Detect which cell encompasses the target text, then output its (X, Y) center coordinate. 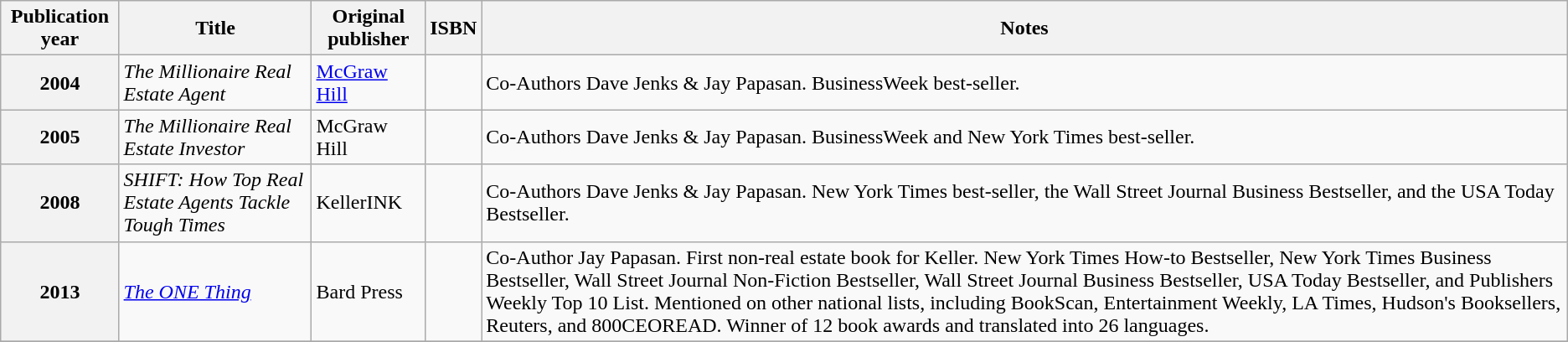
ISBN (454, 28)
The Millionaire Real Estate Investor (215, 137)
Title (215, 28)
2013 (60, 292)
KellerINK (369, 203)
2004 (60, 82)
Publication year (60, 28)
Co-Authors Dave Jenks & Jay Papasan. New York Times best-seller, the Wall Street Journal Business Bestseller, and the USA Today Bestseller. (1024, 203)
The Millionaire Real Estate Agent (215, 82)
Bard Press (369, 292)
Co-Authors Dave Jenks & Jay Papasan. BusinessWeek best-seller. (1024, 82)
Original publisher (369, 28)
2005 (60, 137)
Notes (1024, 28)
Co-Authors Dave Jenks & Jay Papasan. BusinessWeek and New York Times best-seller. (1024, 137)
The ONE Thing (215, 292)
2008 (60, 203)
SHIFT: How Top Real Estate Agents Tackle Tough Times (215, 203)
